Search for the cell housing the specified text and yield its (X, Y) center coordinate. 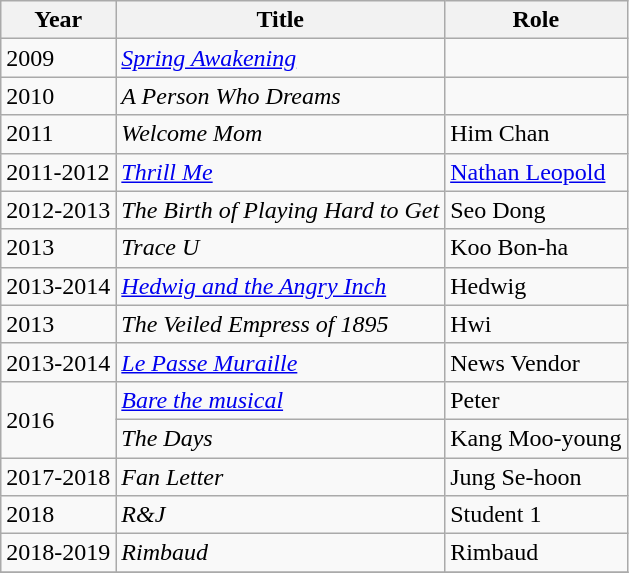
Nathan Leopold (536, 172)
The Days (280, 438)
R&J (280, 515)
Spring Awakening (280, 58)
Student 1 (536, 515)
Seo Dong (536, 210)
The Birth of Playing Hard to Get (280, 210)
2017-2018 (58, 477)
Title (280, 20)
Him Chan (536, 134)
Hwi (536, 324)
Welcome Mom (280, 134)
A Person Who Dreams (280, 96)
Trace U (280, 248)
2011 (58, 134)
Peter (536, 400)
Thrill Me (280, 172)
2012-2013 (58, 210)
Koo Bon-ha (536, 248)
Le Passe Muraille (280, 362)
News Vendor (536, 362)
The Veiled Empress of 1895 (280, 324)
Bare the musical (280, 400)
Kang Moo-young (536, 438)
Jung Se-hoon (536, 477)
2011-2012 (58, 172)
2018 (58, 515)
2016 (58, 419)
Year (58, 20)
2018-2019 (58, 553)
Role (536, 20)
2009 (58, 58)
2010 (58, 96)
Hedwig (536, 286)
Fan Letter (280, 477)
Hedwig and the Angry Inch (280, 286)
